Extract the [x, y] coordinate from the center of the cell holding the provided text.  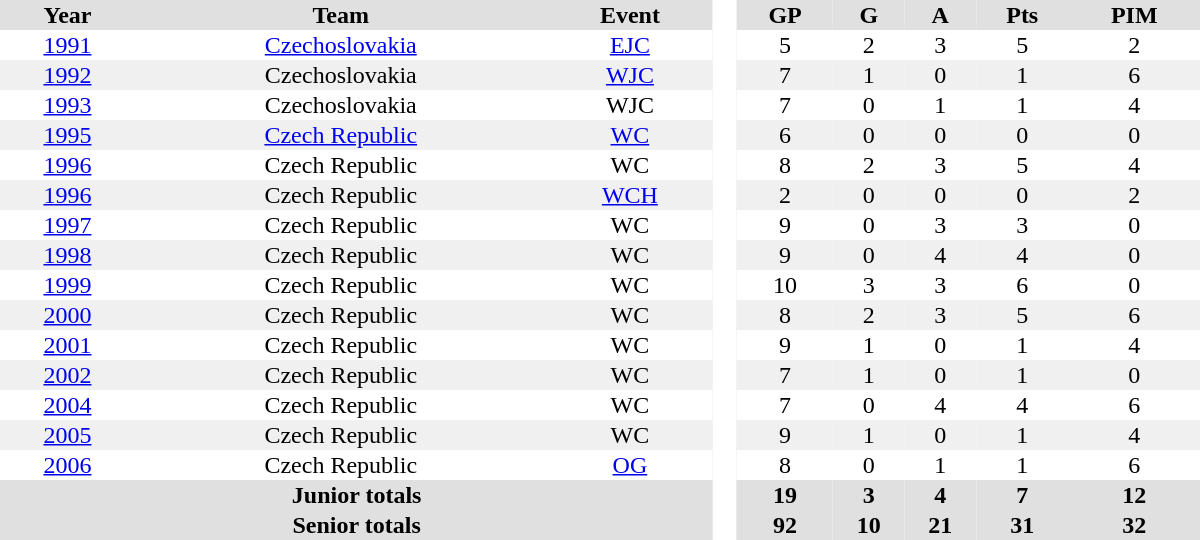
19 [785, 495]
1992 [68, 75]
2001 [68, 345]
1999 [68, 285]
1997 [68, 225]
21 [940, 525]
Senior totals [356, 525]
1993 [68, 105]
1991 [68, 45]
Pts [1022, 15]
PIM [1134, 15]
92 [785, 525]
Event [630, 15]
32 [1134, 525]
2006 [68, 465]
2000 [68, 315]
31 [1022, 525]
OG [630, 465]
WCH [630, 195]
G [868, 15]
2005 [68, 435]
Team [341, 15]
1998 [68, 255]
Year [68, 15]
GP [785, 15]
1995 [68, 135]
A [940, 15]
Junior totals [356, 495]
2004 [68, 405]
EJC [630, 45]
12 [1134, 495]
2002 [68, 375]
